Provide the (X, Y) coordinate of the cell's center where the given text is located.  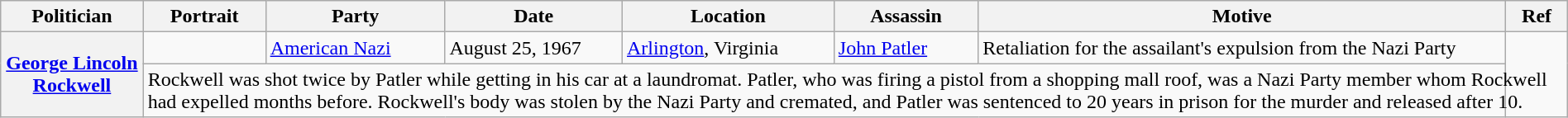
Politician (72, 17)
Assassin (906, 17)
Ref (1537, 17)
Date (534, 17)
George Lincoln Rockwell (72, 74)
August 25, 1967 (534, 48)
Retaliation for the assailant's expulsion from the Nazi Party (1242, 48)
American Nazi (356, 48)
Arlington, Virginia (729, 48)
Party (356, 17)
John Patler (906, 48)
Location (729, 17)
Motive (1242, 17)
Portrait (204, 17)
